From the cell containing the given text, extract its center point as [x, y] coordinate. 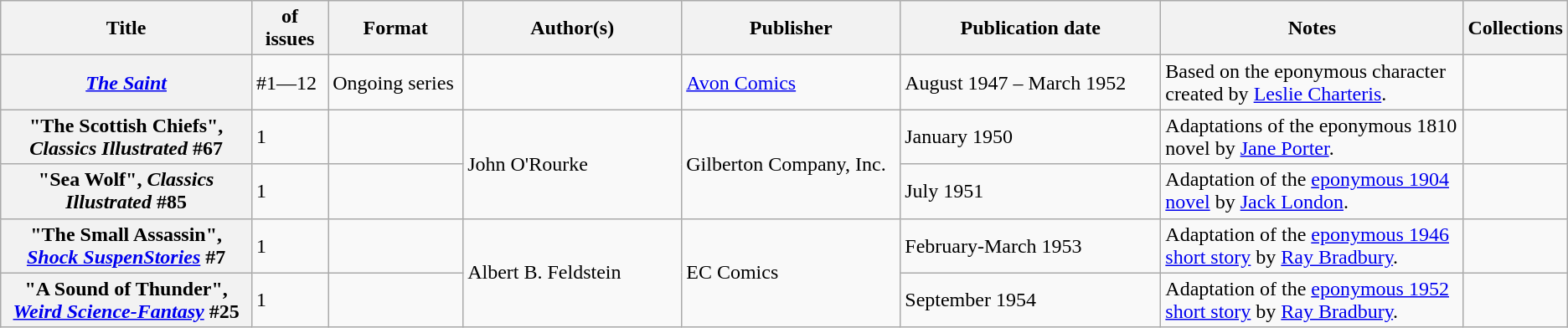
Publisher [791, 28]
EC Comics [791, 273]
of issues [290, 28]
"The Scottish Chiefs", Classics Illustrated #67 [126, 137]
Based on the eponymous character created by Leslie Charteris. [1312, 82]
"The Small Assassin", Shock SuspenStories #7 [126, 246]
July 1951 [1030, 191]
Notes [1312, 28]
Author(s) [573, 28]
Format [395, 28]
Gilberton Company, Inc. [791, 164]
The Saint [126, 82]
#1—12 [290, 82]
August 1947 – March 1952 [1030, 82]
Adaptation of the eponymous 1946 short story by Ray Bradbury. [1312, 246]
Adaptation of the eponymous 1904 novel by Jack London. [1312, 191]
Ongoing series [395, 82]
Adaptation of the eponymous 1952 short story by Ray Bradbury. [1312, 300]
Collections [1515, 28]
Adaptations of the eponymous 1810 novel by Jane Porter. [1312, 137]
John O'Rourke [573, 164]
Publication date [1030, 28]
"Sea Wolf", Classics Illustrated #85 [126, 191]
"A Sound of Thunder", Weird Science-Fantasy #25 [126, 300]
Title [126, 28]
January 1950 [1030, 137]
Avon Comics [791, 82]
February-March 1953 [1030, 246]
Albert B. Feldstein [573, 273]
September 1954 [1030, 300]
